Extract the [x, y] coordinate from the center of the cell holding the provided text.  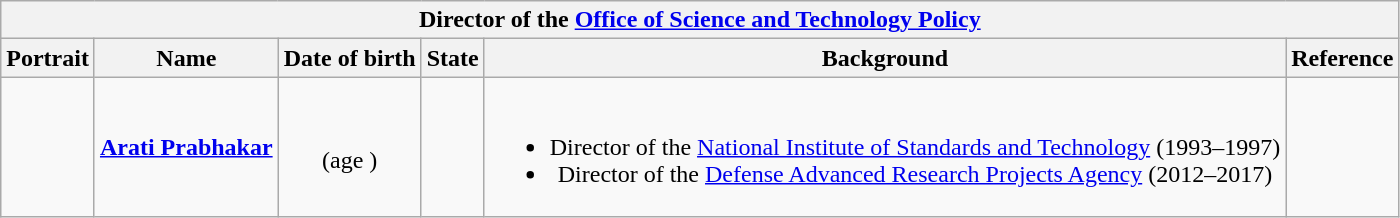
Date of birth [350, 58]
Reference [1342, 58]
Director of the Office of Science and Technology Policy [700, 20]
Portrait [48, 58]
Director of the National Institute of Standards and Technology (1993–1997)Director of the Defense Advanced Research Projects Agency (2012–2017) [884, 147]
Background [884, 58]
Name [186, 58]
(age ) [350, 147]
Arati Prabhakar [186, 147]
State [452, 58]
